Return [X, Y] of the center of cell containing provided text 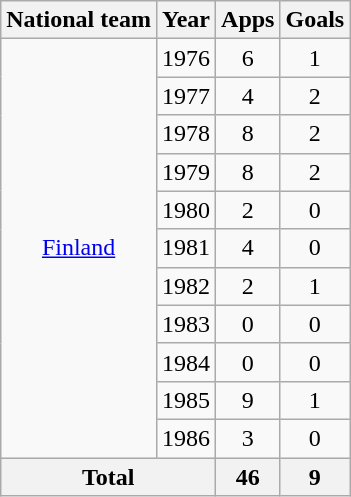
1976 [186, 58]
1979 [186, 172]
1977 [186, 96]
1978 [186, 134]
Year [186, 20]
Total [108, 477]
1981 [186, 248]
3 [248, 438]
1982 [186, 286]
National team [79, 20]
Apps [248, 20]
1983 [186, 324]
6 [248, 58]
1986 [186, 438]
Goals [315, 20]
1984 [186, 362]
Finland [79, 248]
1980 [186, 210]
1985 [186, 400]
46 [248, 477]
